Capture the cell that displays the provided text and extract its (X, Y) central coordinate. 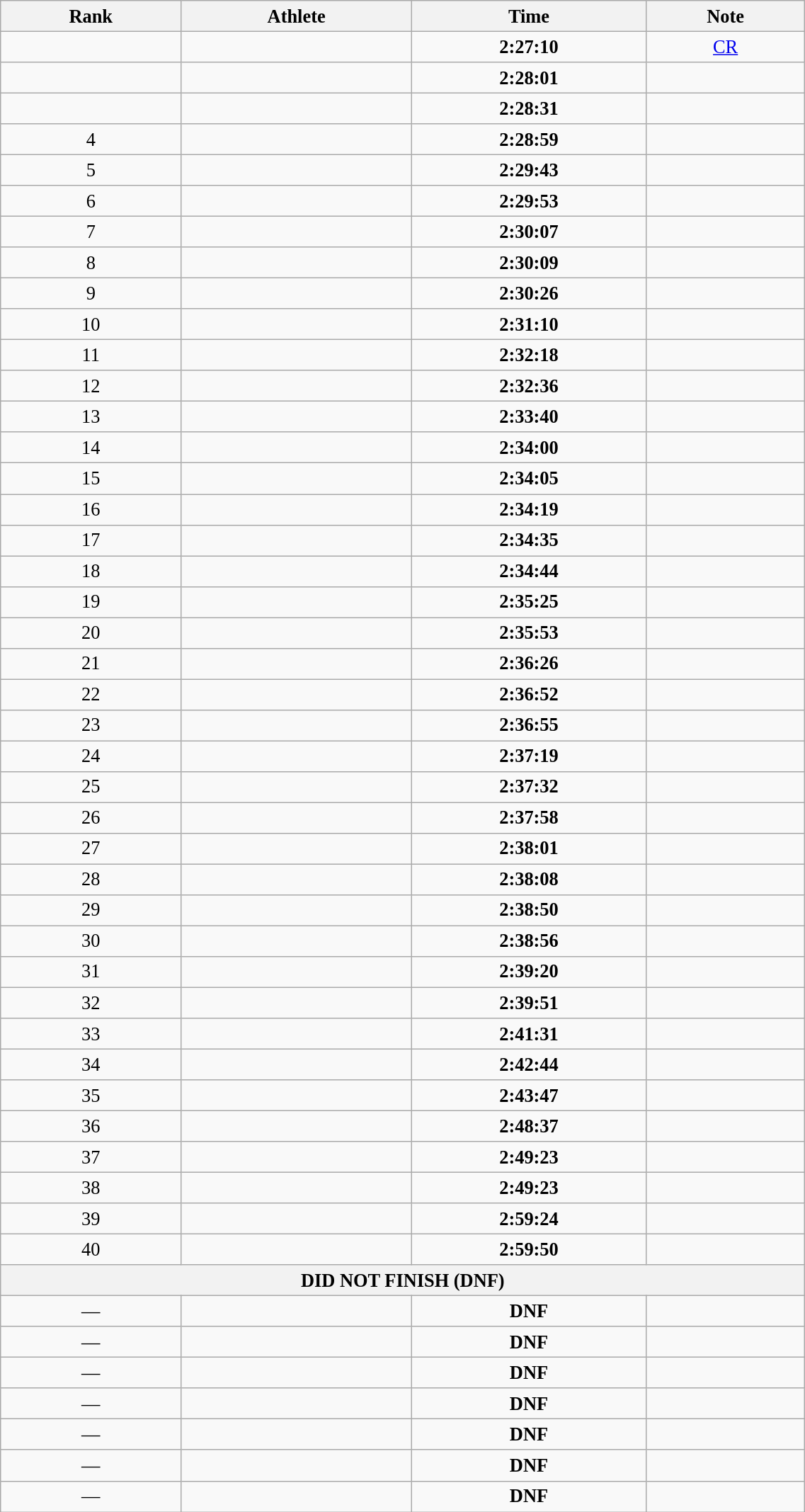
23 (91, 725)
2:30:26 (530, 293)
2:34:05 (530, 479)
2:31:10 (530, 324)
10 (91, 324)
5 (91, 170)
2:30:07 (530, 232)
2:42:44 (530, 1064)
4 (91, 140)
7 (91, 232)
2:34:44 (530, 571)
2:29:53 (530, 201)
2:38:50 (530, 910)
14 (91, 448)
12 (91, 386)
2:37:58 (530, 818)
18 (91, 571)
25 (91, 787)
40 (91, 1249)
26 (91, 818)
35 (91, 1095)
34 (91, 1064)
16 (91, 509)
2:36:52 (530, 694)
2:28:31 (530, 108)
2:35:25 (530, 602)
Note (725, 16)
24 (91, 756)
13 (91, 416)
33 (91, 1033)
2:27:10 (530, 47)
2:38:01 (530, 848)
27 (91, 848)
DID NOT FINISH (DNF) (403, 1280)
21 (91, 664)
31 (91, 972)
8 (91, 263)
2:39:20 (530, 972)
2:41:31 (530, 1033)
2:33:40 (530, 416)
2:32:36 (530, 386)
2:32:18 (530, 355)
2:37:32 (530, 787)
22 (91, 694)
32 (91, 1003)
2:34:35 (530, 540)
15 (91, 479)
9 (91, 293)
2:35:53 (530, 632)
36 (91, 1126)
37 (91, 1157)
2:34:00 (530, 448)
39 (91, 1219)
11 (91, 355)
30 (91, 941)
20 (91, 632)
Athlete (297, 16)
2:59:50 (530, 1249)
2:48:37 (530, 1126)
6 (91, 201)
2:30:09 (530, 263)
28 (91, 880)
Time (530, 16)
CR (725, 47)
38 (91, 1188)
2:29:43 (530, 170)
2:34:19 (530, 509)
17 (91, 540)
2:38:08 (530, 880)
2:28:59 (530, 140)
29 (91, 910)
2:59:24 (530, 1219)
Rank (91, 16)
2:43:47 (530, 1095)
2:28:01 (530, 77)
19 (91, 602)
2:38:56 (530, 941)
2:36:26 (530, 664)
2:39:51 (530, 1003)
2:37:19 (530, 756)
2:36:55 (530, 725)
